Search for the cell housing the specified text and yield its [x, y] center coordinate. 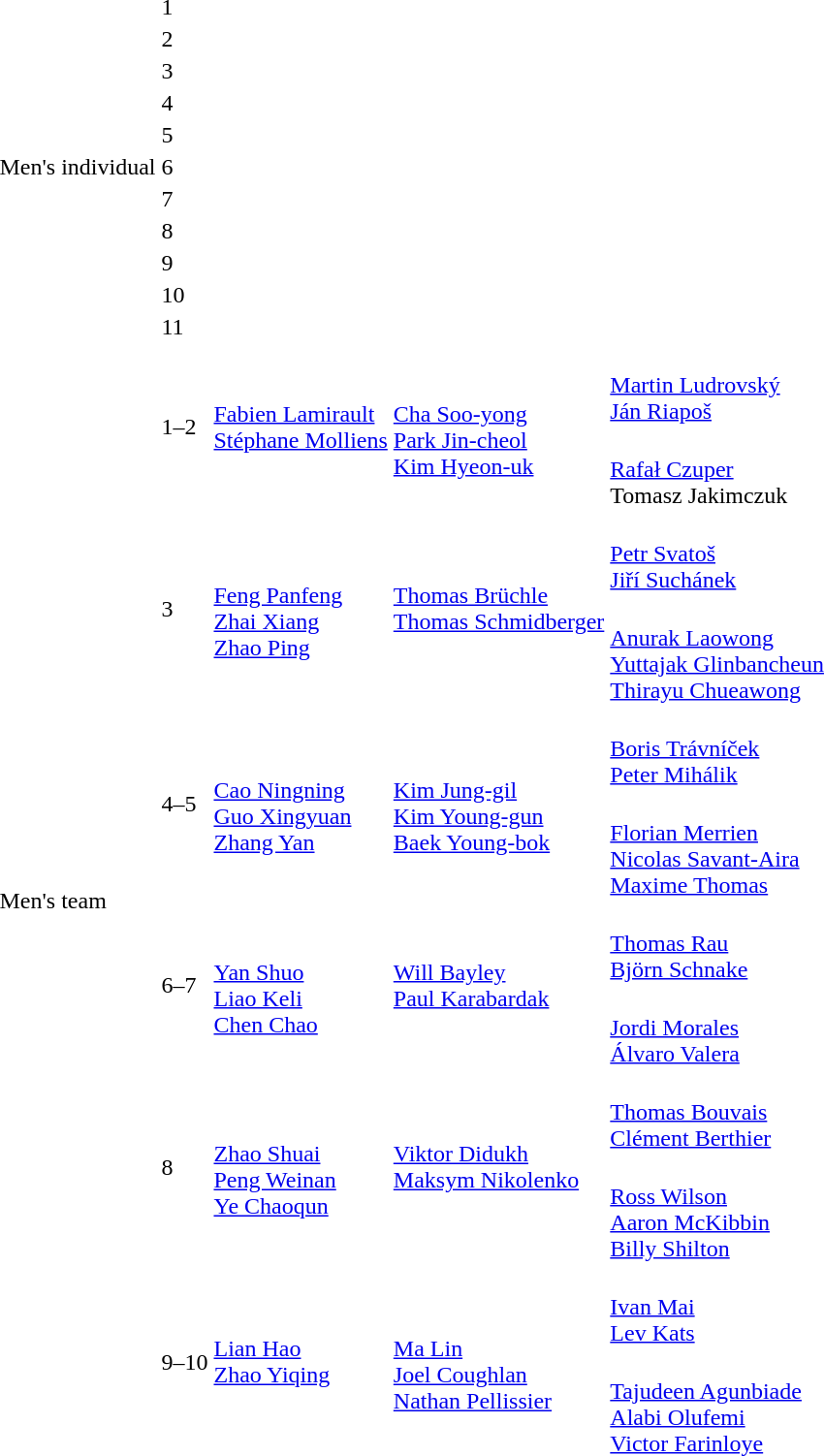
11 [184, 327]
Zhao ShuaiPeng WeinanYe Chaoqun [301, 1167]
4–5 [184, 804]
Kim Jung-gilKim Young-gunBaek Young-bok [498, 804]
Cha Soo-yongPark Jin-cheolKim Hyeon-uk [498, 427]
6 [184, 167]
6–7 [184, 985]
10 [184, 295]
Fabien LamiraultStéphane Molliens [301, 427]
5 [184, 135]
Yan ShuoLiao KeliChen Chao [301, 985]
Viktor DidukhMaksym Nikolenko [498, 1167]
Thomas BrüchleThomas Schmidberger [498, 609]
9 [184, 263]
Feng PanfengZhai XiangZhao Ping [301, 609]
2 [184, 39]
4 [184, 103]
7 [184, 199]
1–2 [184, 427]
Cao NingningGuo XingyuanZhang Yan [301, 804]
Will BayleyPaul Karabardak [498, 985]
